Find where the given text appears and provide that cell's center as [x, y] coordinate. 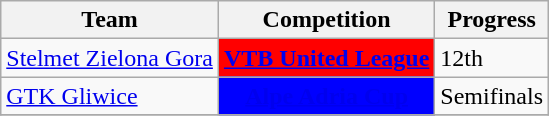
VTB United League [326, 58]
Competition [326, 20]
Team [110, 20]
GTK Gliwice [110, 96]
Stelmet Zielona Gora [110, 58]
Alpe Adria Cup [326, 96]
Progress [492, 20]
Semifinals [492, 96]
12th [492, 58]
